Capture the cell that displays the provided text and extract its [X, Y] central coordinate. 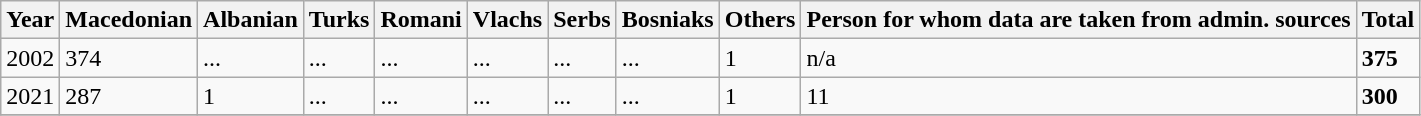
n/a [1078, 58]
2021 [30, 96]
287 [129, 96]
Turks [339, 20]
Serbs [582, 20]
375 [1388, 58]
Albanian [251, 20]
Year [30, 20]
11 [1078, 96]
Vlachs [507, 20]
374 [129, 58]
Person for whom data are taken from admin. sources [1078, 20]
Others [760, 20]
Macedonian [129, 20]
300 [1388, 96]
Bosniaks [668, 20]
Romani [421, 20]
2002 [30, 58]
Total [1388, 20]
